Extract the [X, Y] coordinate from the center of the cell holding the provided text.  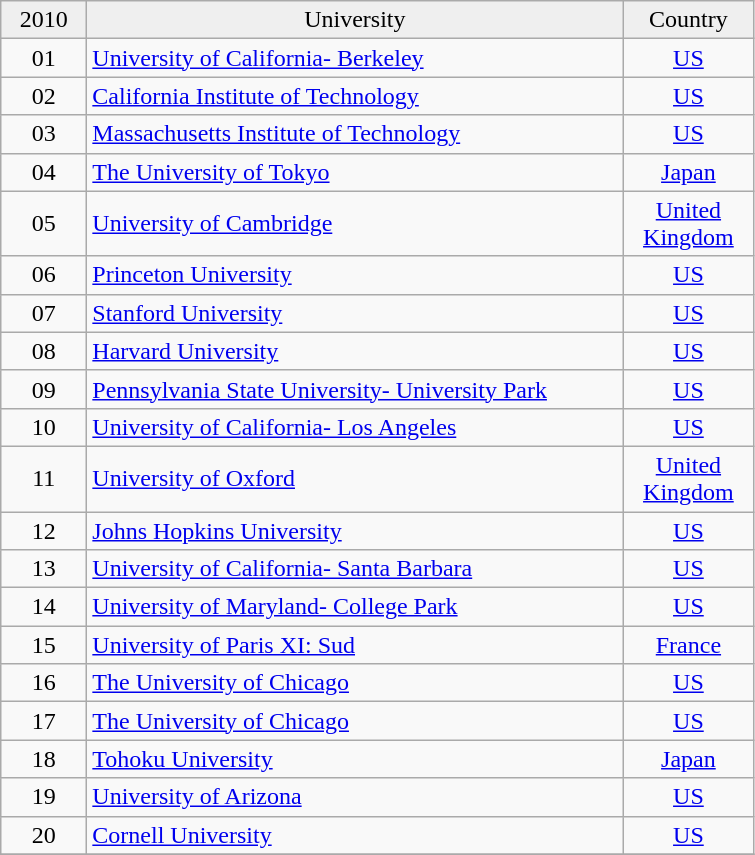
University [355, 20]
University of California- Berkeley [355, 58]
06 [44, 275]
Pennsylvania State University- University Park [355, 389]
Tohoku University [355, 759]
20 [44, 835]
09 [44, 389]
15 [44, 645]
16 [44, 683]
02 [44, 96]
Johns Hopkins University [355, 531]
10 [44, 427]
07 [44, 313]
14 [44, 607]
Massachusetts Institute of Technology [355, 134]
17 [44, 721]
12 [44, 531]
University of California- Santa Barbara [355, 569]
05 [44, 224]
University of Cambridge [355, 224]
08 [44, 351]
University of California- Los Angeles [355, 427]
18 [44, 759]
Country [688, 20]
California Institute of Technology [355, 96]
University of Paris XI: Sud [355, 645]
2010 [44, 20]
03 [44, 134]
Princeton University [355, 275]
04 [44, 172]
University of Arizona [355, 797]
Harvard University [355, 351]
France [688, 645]
University of Maryland- College Park [355, 607]
Cornell University [355, 835]
11 [44, 478]
13 [44, 569]
19 [44, 797]
University of Oxford [355, 478]
Stanford University [355, 313]
01 [44, 58]
The University of Tokyo [355, 172]
